Find where the given text appears and provide that cell's center as [x, y] coordinate. 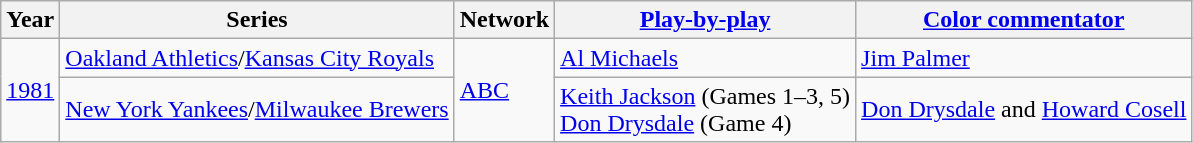
Don Drysdale and Howard Cosell [1024, 110]
1981 [30, 90]
Series [257, 20]
Al Michaels [706, 58]
Oakland Athletics/Kansas City Royals [257, 58]
Network [504, 20]
Play-by-play [706, 20]
Jim Palmer [1024, 58]
New York Yankees/Milwaukee Brewers [257, 110]
Year [30, 20]
ABC [504, 90]
Color commentator [1024, 20]
Keith Jackson (Games 1–3, 5)Don Drysdale (Game 4) [706, 110]
